For the text-containing cell, return its midpoint in [X, Y] coordinate format. 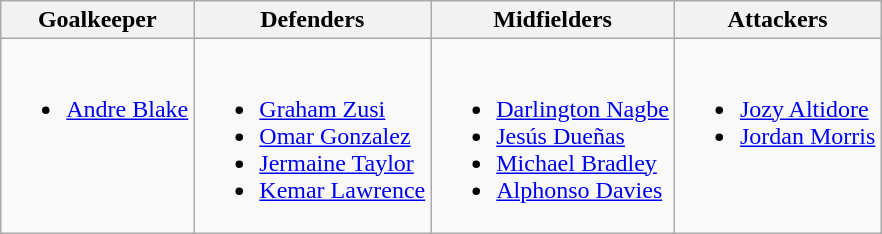
Andre Blake [98, 136]
Goalkeeper [98, 20]
Defenders [312, 20]
Attackers [777, 20]
Graham Zusi Omar Gonzalez Jermaine Taylor Kemar Lawrence [312, 136]
Jozy Altidore Jordan Morris [777, 136]
Darlington Nagbe Jesús Dueñas Michael Bradley Alphonso Davies [553, 136]
Midfielders [553, 20]
